Return the (X, Y) coordinate for the center point of the cell that contains the specified text.  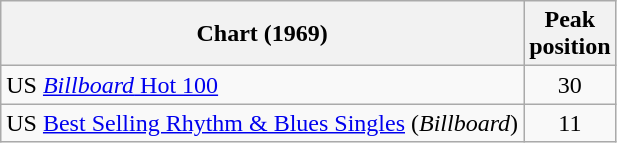
Peakposition (570, 34)
11 (570, 123)
US Billboard Hot 100 (262, 85)
US Best Selling Rhythm & Blues Singles (Billboard) (262, 123)
30 (570, 85)
Chart (1969) (262, 34)
